Capture the cell that displays the provided text and extract its [x, y] central coordinate. 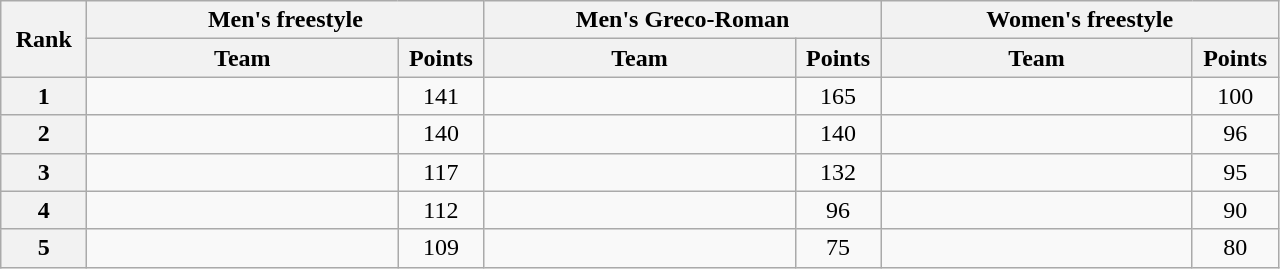
112 [441, 210]
90 [1235, 210]
109 [441, 248]
100 [1235, 96]
117 [441, 172]
132 [838, 172]
Men's Greco-Roman [682, 20]
4 [44, 210]
80 [1235, 248]
3 [44, 172]
2 [44, 134]
Rank [44, 39]
1 [44, 96]
165 [838, 96]
Men's freestyle [286, 20]
5 [44, 248]
141 [441, 96]
75 [838, 248]
95 [1235, 172]
Women's freestyle [1080, 20]
